Extract the (x, y) coordinate from the center of the cell holding the provided text.  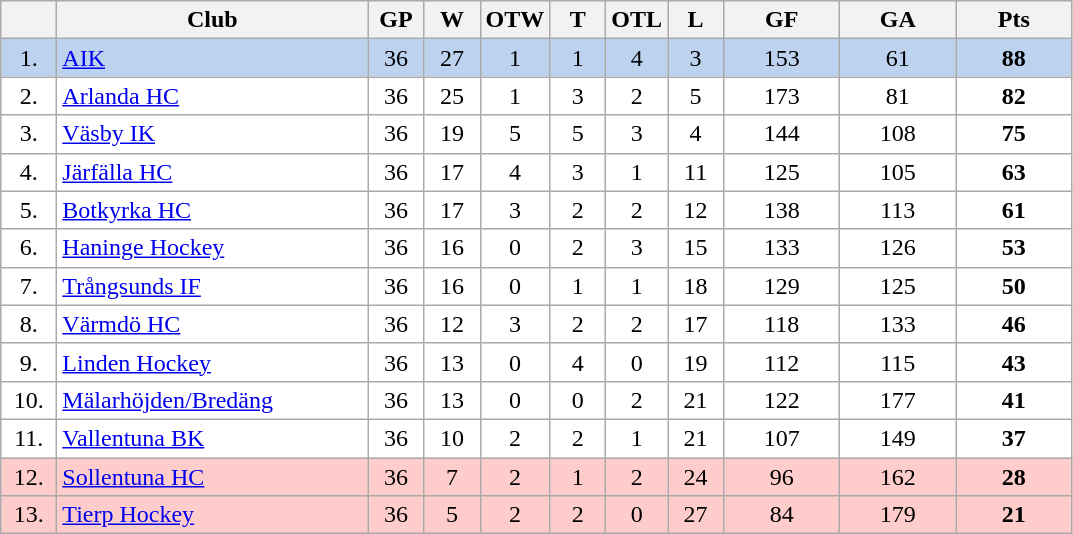
46 (1014, 324)
75 (1014, 134)
T (578, 20)
7. (29, 286)
179 (898, 515)
10 (452, 438)
129 (782, 286)
107 (782, 438)
13. (29, 515)
Botkyrka HC (212, 210)
OTL (637, 20)
5. (29, 210)
18 (696, 286)
W (452, 20)
Väsby IK (212, 134)
37 (1014, 438)
OTW (515, 20)
GA (898, 20)
10. (29, 400)
126 (898, 248)
24 (696, 477)
82 (1014, 96)
108 (898, 134)
12. (29, 477)
118 (782, 324)
81 (898, 96)
Pts (1014, 20)
41 (1014, 400)
Vallentuna BK (212, 438)
Värmdö HC (212, 324)
2. (29, 96)
Linden Hockey (212, 362)
11. (29, 438)
Arlanda HC (212, 96)
15 (696, 248)
7 (452, 477)
AIK (212, 58)
153 (782, 58)
GF (782, 20)
3. (29, 134)
112 (782, 362)
Trångsunds IF (212, 286)
GP (396, 20)
8. (29, 324)
25 (452, 96)
6. (29, 248)
4. (29, 172)
122 (782, 400)
Järfälla HC (212, 172)
113 (898, 210)
1. (29, 58)
173 (782, 96)
162 (898, 477)
9. (29, 362)
Sollentuna HC (212, 477)
96 (782, 477)
84 (782, 515)
Tierp Hockey (212, 515)
138 (782, 210)
144 (782, 134)
149 (898, 438)
177 (898, 400)
115 (898, 362)
Club (212, 20)
28 (1014, 477)
50 (1014, 286)
105 (898, 172)
43 (1014, 362)
63 (1014, 172)
Mälarhöjden/Bredäng (212, 400)
53 (1014, 248)
88 (1014, 58)
Haninge Hockey (212, 248)
L (696, 20)
11 (696, 172)
